From the cell containing the given text, extract its center point as [x, y] coordinate. 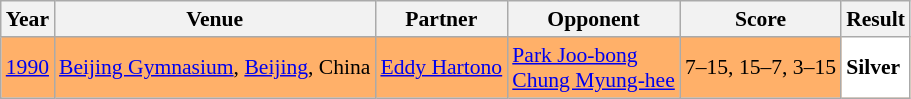
7–15, 15–7, 3–15 [760, 68]
Opponent [594, 19]
Venue [214, 19]
Park Joo-bong Chung Myung-hee [594, 68]
Beijing Gymnasium, Beijing, China [214, 68]
Result [876, 19]
Partner [441, 19]
Silver [876, 68]
Year [28, 19]
1990 [28, 68]
Score [760, 19]
Eddy Hartono [441, 68]
